Detect which cell encompasses the target text, then output its [X, Y] center coordinate. 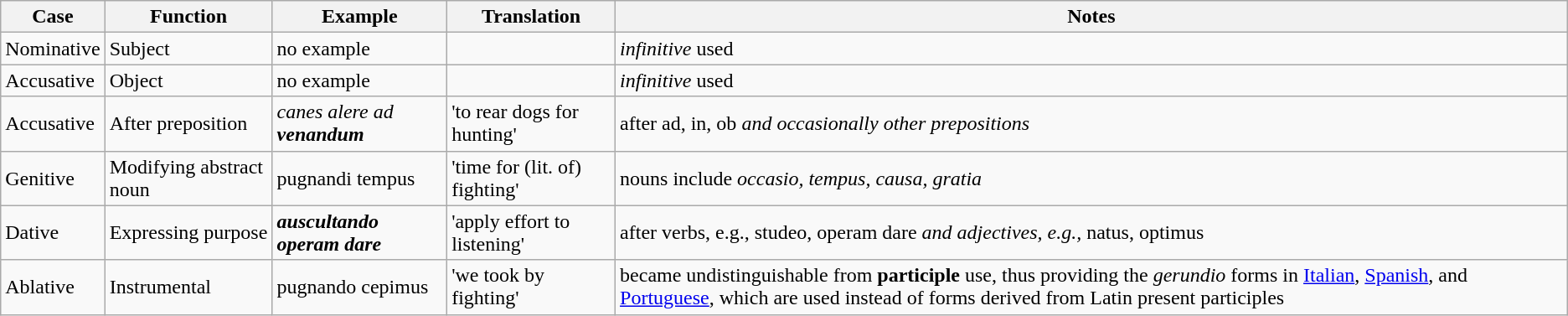
after ad, in, ob and occasionally other prepositions [1092, 124]
after verbs, e.g., studeo, operam dare and adjectives, e.g., natus, optimus [1092, 233]
Example [360, 17]
'to rear dogs for hunting' [531, 124]
Object [188, 80]
Translation [531, 17]
Ablative [53, 287]
After preposition [188, 124]
'we took by fighting' [531, 287]
Modifying abstract noun [188, 178]
'time for (lit. of) fighting' [531, 178]
Subject [188, 49]
Case [53, 17]
'apply effort to listening' [531, 233]
nouns include occasio, tempus, causa, gratia [1092, 178]
Genitive [53, 178]
auscultando operam dare [360, 233]
canes alere ad venandum [360, 124]
Nominative [53, 49]
Notes [1092, 17]
Expressing purpose [188, 233]
Dative [53, 233]
pugnandi tempus [360, 178]
Instrumental [188, 287]
pugnando cepimus [360, 287]
Function [188, 17]
